Output the (x, y) coordinate of the center of the cell containing the given text.  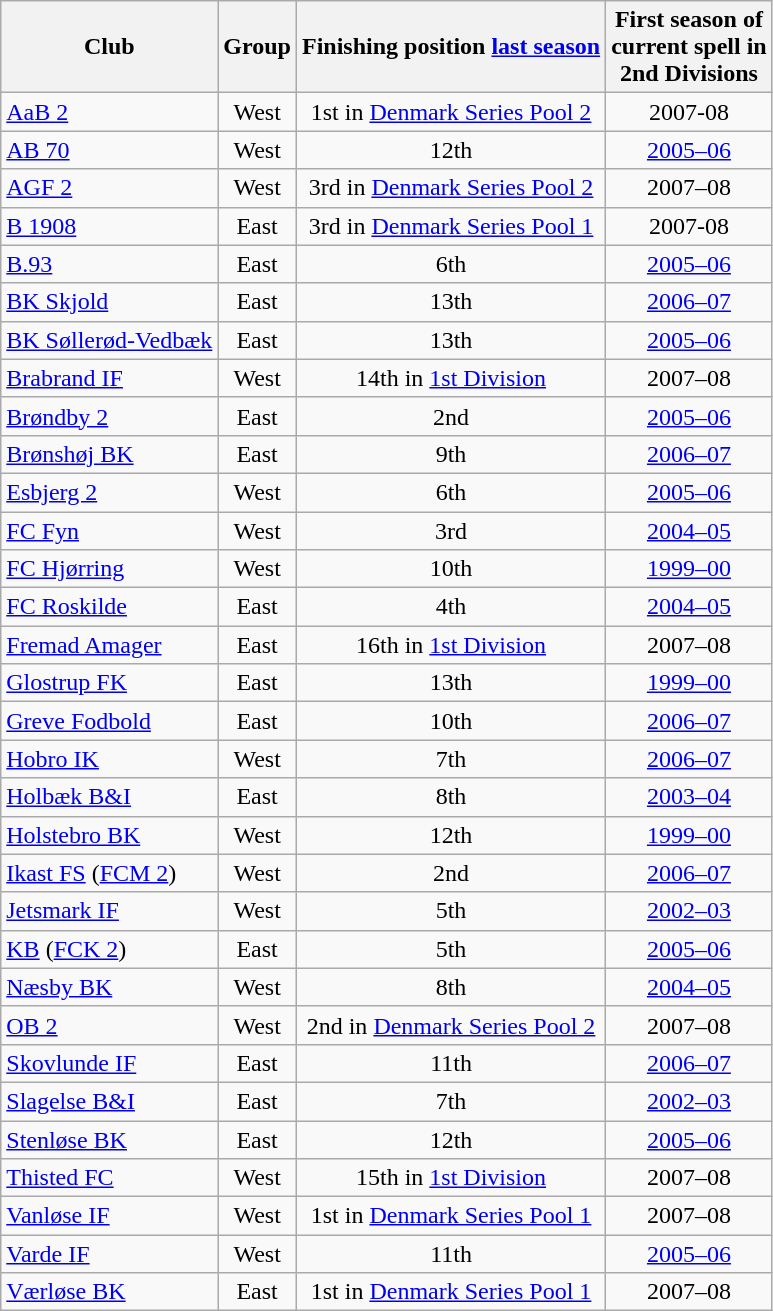
FC Roskilde (110, 607)
15th in 1st Division (450, 1178)
2003–04 (690, 797)
16th in 1st Division (450, 645)
B.93 (110, 264)
Vanløse IF (110, 1216)
Glostrup FK (110, 683)
FC Fyn (110, 531)
Group (258, 47)
Varde IF (110, 1254)
Hobro IK (110, 759)
14th in 1st Division (450, 378)
FC Hjørring (110, 569)
Brabrand IF (110, 378)
Brønshøj BK (110, 454)
BK Skjold (110, 302)
Thisted FC (110, 1178)
Brøndby 2 (110, 416)
AGF 2 (110, 188)
2nd in Denmark Series Pool 2 (450, 1025)
Fremad Amager (110, 645)
Ikast FS (FCM 2) (110, 873)
3rd (450, 531)
Stenløse BK (110, 1139)
BK Søllerød-Vedbæk (110, 340)
Slagelse B&I (110, 1101)
Greve Fodbold (110, 721)
First season ofcurrent spell in2nd Divisions (690, 47)
Esbjerg 2 (110, 492)
1st in Denmark Series Pool 2 (450, 112)
Næsby BK (110, 987)
B 1908 (110, 226)
KB (FCK 2) (110, 949)
Finishing position last season (450, 47)
AB 70 (110, 150)
Skovlunde IF (110, 1063)
Club (110, 47)
3rd in Denmark Series Pool 1 (450, 226)
OB 2 (110, 1025)
4th (450, 607)
AaB 2 (110, 112)
Holbæk B&I (110, 797)
9th (450, 454)
Jetsmark IF (110, 911)
Holstebro BK (110, 835)
3rd in Denmark Series Pool 2 (450, 188)
Værløse BK (110, 1292)
